Capture the cell that displays the provided text and extract its (X, Y) central coordinate. 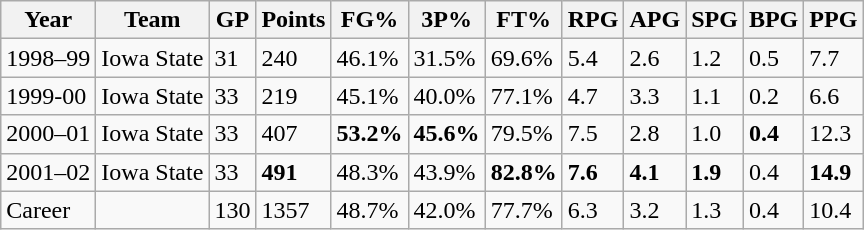
7.5 (593, 134)
1.3 (715, 210)
77.1% (524, 96)
7.6 (593, 172)
491 (294, 172)
79.5% (524, 134)
3.3 (655, 96)
42.0% (446, 210)
1.9 (715, 172)
14.9 (834, 172)
Career (48, 210)
0.5 (773, 58)
6.6 (834, 96)
3P% (446, 20)
4.7 (593, 96)
RPG (593, 20)
1.2 (715, 58)
130 (232, 210)
FG% (370, 20)
1999-00 (48, 96)
10.4 (834, 210)
45.1% (370, 96)
31 (232, 58)
0.2 (773, 96)
219 (294, 96)
48.3% (370, 172)
12.3 (834, 134)
53.2% (370, 134)
1.1 (715, 96)
77.7% (524, 210)
2.8 (655, 134)
43.9% (446, 172)
240 (294, 58)
31.5% (446, 58)
4.1 (655, 172)
1357 (294, 210)
82.8% (524, 172)
1.0 (715, 134)
7.7 (834, 58)
6.3 (593, 210)
FT% (524, 20)
BPG (773, 20)
40.0% (446, 96)
5.4 (593, 58)
1998–99 (48, 58)
45.6% (446, 134)
69.6% (524, 58)
407 (294, 134)
Year (48, 20)
46.1% (370, 58)
2.6 (655, 58)
2001–02 (48, 172)
2000–01 (48, 134)
3.2 (655, 210)
Team (152, 20)
Points (294, 20)
APG (655, 20)
PPG (834, 20)
GP (232, 20)
48.7% (370, 210)
SPG (715, 20)
